For the text-containing cell, return its midpoint in [X, Y] coordinate format. 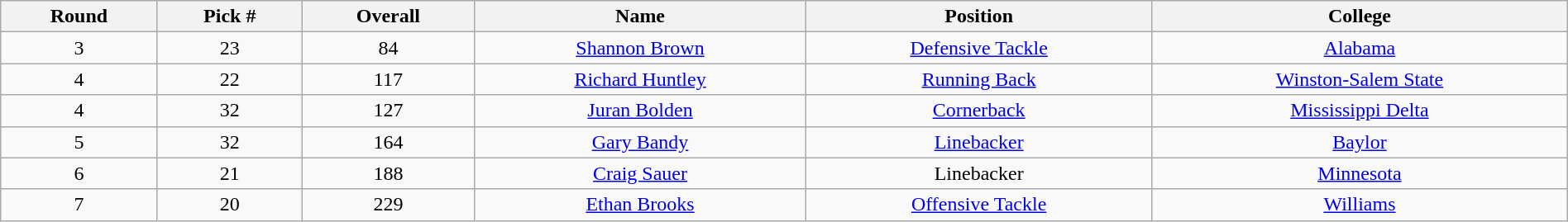
Richard Huntley [640, 79]
127 [388, 111]
23 [230, 48]
Gary Bandy [640, 142]
84 [388, 48]
Offensive Tackle [979, 205]
Ethan Brooks [640, 205]
Cornerback [979, 111]
7 [79, 205]
6 [79, 173]
Pick # [230, 17]
Name [640, 17]
229 [388, 205]
Running Back [979, 79]
Shannon Brown [640, 48]
Alabama [1360, 48]
Baylor [1360, 142]
3 [79, 48]
Winston-Salem State [1360, 79]
College [1360, 17]
Juran Bolden [640, 111]
188 [388, 173]
Craig Sauer [640, 173]
5 [79, 142]
22 [230, 79]
Position [979, 17]
Overall [388, 17]
Williams [1360, 205]
21 [230, 173]
Minnesota [1360, 173]
Mississippi Delta [1360, 111]
Round [79, 17]
20 [230, 205]
117 [388, 79]
Defensive Tackle [979, 48]
164 [388, 142]
